Find where the given text appears and provide that cell's center as (X, Y) coordinate. 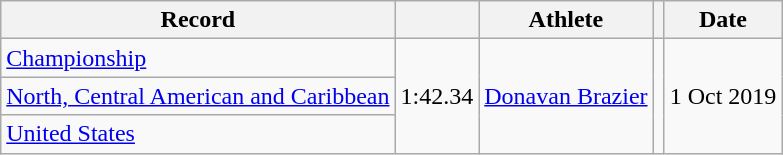
1 Oct 2019 (723, 96)
United States (198, 134)
1:42.34 (437, 96)
Date (723, 20)
Championship (198, 58)
Athlete (566, 20)
North, Central American and Caribbean (198, 96)
Record (198, 20)
Donavan Brazier (566, 96)
